For the text-containing cell, return its midpoint in [X, Y] coordinate format. 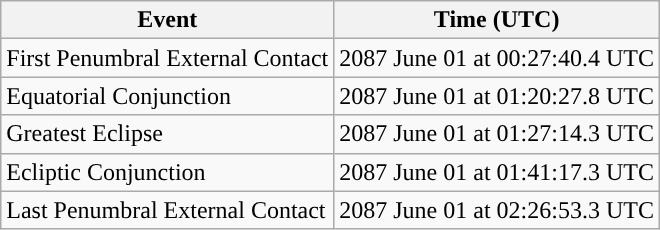
2087 June 01 at 00:27:40.4 UTC [497, 58]
Ecliptic Conjunction [168, 172]
Time (UTC) [497, 20]
2087 June 01 at 01:41:17.3 UTC [497, 172]
2087 June 01 at 01:27:14.3 UTC [497, 134]
First Penumbral External Contact [168, 58]
2087 June 01 at 02:26:53.3 UTC [497, 210]
Equatorial Conjunction [168, 96]
Greatest Eclipse [168, 134]
2087 June 01 at 01:20:27.8 UTC [497, 96]
Last Penumbral External Contact [168, 210]
Event [168, 20]
